From the cell containing the given text, extract its center point as [X, Y] coordinate. 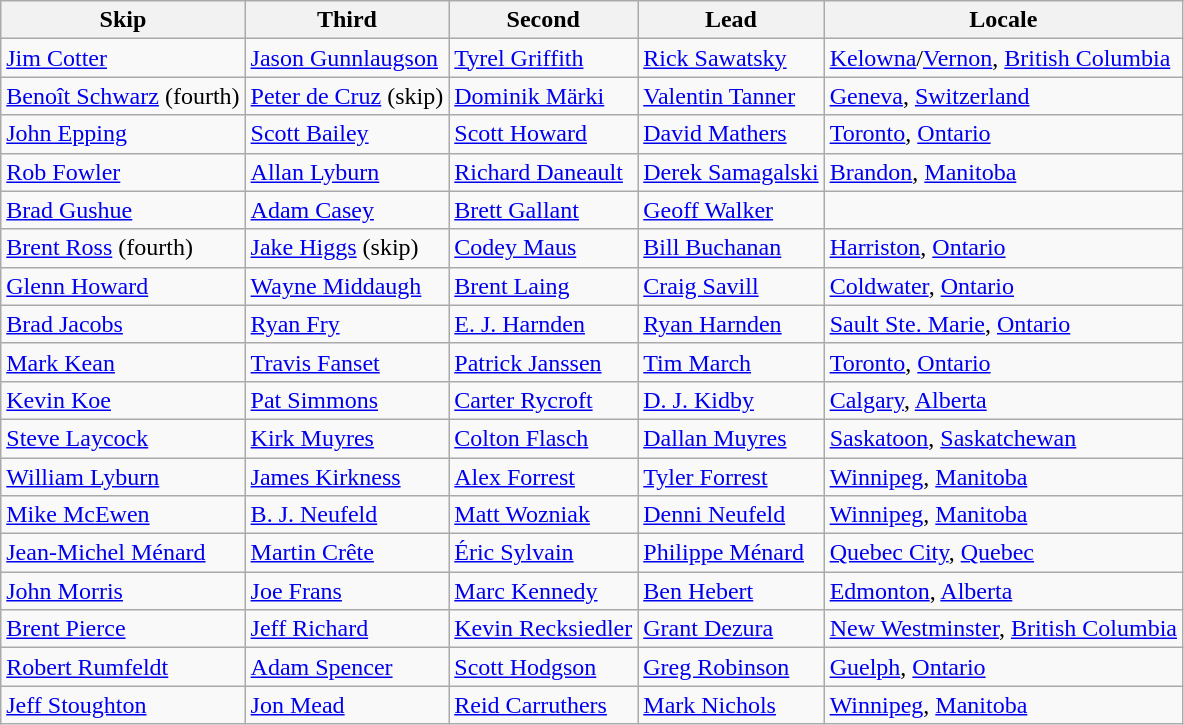
Craig Savill [731, 286]
Pat Simmons [347, 400]
David Mathers [731, 134]
New Westminster, British Columbia [1003, 629]
Martin Crête [347, 553]
Peter de Cruz (skip) [347, 96]
Kirk Muyres [347, 438]
Éric Sylvain [544, 553]
Greg Robinson [731, 667]
Brandon, Manitoba [1003, 172]
Glenn Howard [123, 286]
Tyler Forrest [731, 477]
John Morris [123, 591]
Quebec City, Quebec [1003, 553]
Tim March [731, 362]
Coldwater, Ontario [1003, 286]
Locale [1003, 20]
Third [347, 20]
Philippe Ménard [731, 553]
Bill Buchanan [731, 248]
Jake Higgs (skip) [347, 248]
Jason Gunnlaugson [347, 58]
Geoff Walker [731, 210]
Brad Gushue [123, 210]
Kelowna/Vernon, British Columbia [1003, 58]
Alex Forrest [544, 477]
Matt Wozniak [544, 515]
Carter Rycroft [544, 400]
Denni Neufeld [731, 515]
Jeff Stoughton [123, 705]
Tyrel Griffith [544, 58]
Robert Rumfeldt [123, 667]
Scott Bailey [347, 134]
Mark Nichols [731, 705]
James Kirkness [347, 477]
Saskatoon, Saskatchewan [1003, 438]
Edmonton, Alberta [1003, 591]
Reid Carruthers [544, 705]
Kevin Koe [123, 400]
Ben Hebert [731, 591]
Derek Samagalski [731, 172]
Allan Lyburn [347, 172]
Jeff Richard [347, 629]
Adam Spencer [347, 667]
Geneva, Switzerland [1003, 96]
Rob Fowler [123, 172]
Scott Howard [544, 134]
Sault Ste. Marie, Ontario [1003, 324]
Scott Hodgson [544, 667]
E. J. Harnden [544, 324]
Ryan Fry [347, 324]
Jon Mead [347, 705]
Mark Kean [123, 362]
John Epping [123, 134]
Brett Gallant [544, 210]
Steve Laycock [123, 438]
Joe Frans [347, 591]
Calgary, Alberta [1003, 400]
Mike McEwen [123, 515]
Travis Fanset [347, 362]
Brent Ross (fourth) [123, 248]
Valentin Tanner [731, 96]
Ryan Harnden [731, 324]
Jean-Michel Ménard [123, 553]
Dallan Muyres [731, 438]
Brent Pierce [123, 629]
Jim Cotter [123, 58]
Dominik Märki [544, 96]
Marc Kennedy [544, 591]
Skip [123, 20]
Brad Jacobs [123, 324]
Grant Dezura [731, 629]
Adam Casey [347, 210]
William Lyburn [123, 477]
Colton Flasch [544, 438]
Harriston, Ontario [1003, 248]
Benoît Schwarz (fourth) [123, 96]
Second [544, 20]
Guelph, Ontario [1003, 667]
D. J. Kidby [731, 400]
Codey Maus [544, 248]
Wayne Middaugh [347, 286]
Kevin Recksiedler [544, 629]
Lead [731, 20]
B. J. Neufeld [347, 515]
Patrick Janssen [544, 362]
Brent Laing [544, 286]
Richard Daneault [544, 172]
Rick Sawatsky [731, 58]
